Locate the cell with the specified text and output its (X, Y) center coordinate. 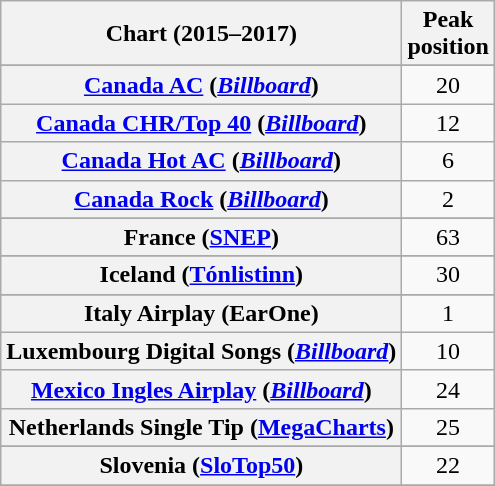
20 (448, 85)
22 (448, 465)
Peakposition (448, 34)
Luxembourg Digital Songs (Billboard) (202, 351)
Slovenia (SloTop50) (202, 465)
6 (448, 161)
Chart (2015–2017) (202, 34)
2 (448, 199)
Mexico Ingles Airplay (Billboard) (202, 389)
30 (448, 275)
Canada Rock (Billboard) (202, 199)
10 (448, 351)
25 (448, 427)
63 (448, 237)
Netherlands Single Tip (MegaCharts) (202, 427)
France (SNEP) (202, 237)
12 (448, 123)
1 (448, 313)
Canada AC (Billboard) (202, 85)
Canada Hot AC (Billboard) (202, 161)
Italy Airplay (EarOne) (202, 313)
Iceland (Tónlistinn) (202, 275)
24 (448, 389)
Canada CHR/Top 40 (Billboard) (202, 123)
